Identify which cell holds the provided text, then report its (X, Y) central coordinate. 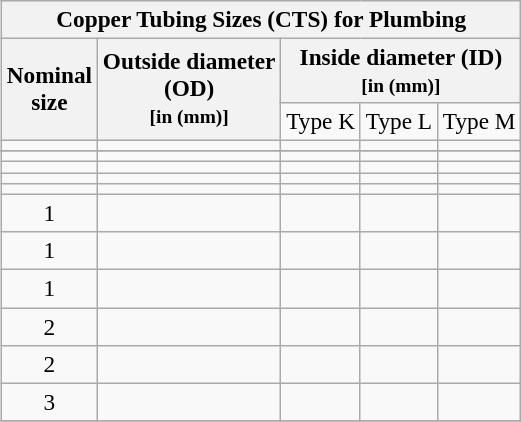
3 (49, 402)
Type M (479, 122)
Nominal size (49, 90)
Type K (321, 122)
Type L (398, 122)
Copper Tubing Sizes (CTS) for Plumbing (261, 19)
Outside diameter (OD)[in (mm)] (188, 90)
Inside diameter (ID)[in (mm)] (401, 70)
